Output the (x, y) coordinate of the center of the cell containing the given text.  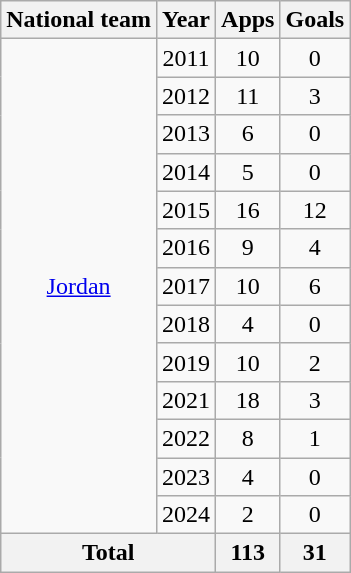
Total (108, 553)
5 (248, 172)
1 (315, 438)
2016 (186, 248)
2017 (186, 286)
2024 (186, 515)
2023 (186, 477)
11 (248, 96)
2015 (186, 210)
2013 (186, 134)
Goals (315, 20)
Year (186, 20)
National team (79, 20)
Apps (248, 20)
Jordan (79, 286)
18 (248, 400)
2014 (186, 172)
2019 (186, 362)
2018 (186, 324)
12 (315, 210)
2021 (186, 400)
2011 (186, 58)
2022 (186, 438)
16 (248, 210)
8 (248, 438)
31 (315, 553)
2012 (186, 96)
113 (248, 553)
9 (248, 248)
